For the text-containing cell, return its midpoint in [x, y] coordinate format. 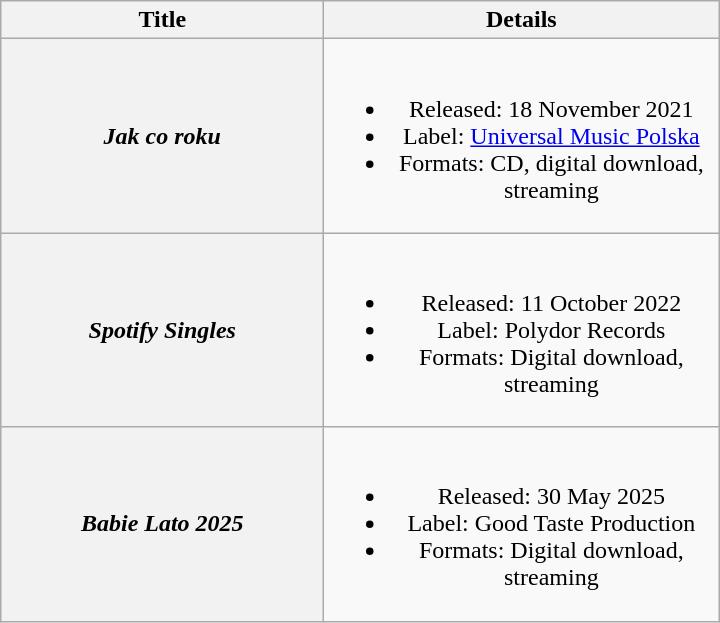
Babie Lato 2025 [162, 524]
Jak co roku [162, 136]
Spotify Singles [162, 330]
Released: 18 November 2021Label: Universal Music PolskaFormats: CD, digital download, streaming [522, 136]
Details [522, 20]
Released: 11 October 2022Label: Polydor RecordsFormats: Digital download, streaming [522, 330]
Title [162, 20]
Released: 30 May 2025Label: Good Taste ProductionFormats: Digital download, streaming [522, 524]
